Extract the [X, Y] coordinate from the center of the cell holding the provided text.  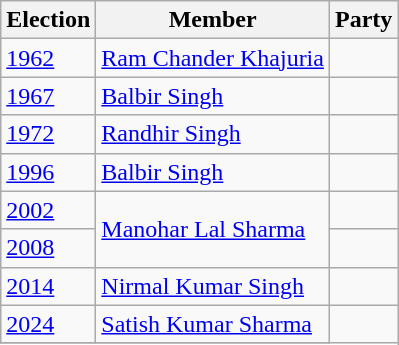
Randhir Singh [213, 134]
2014 [48, 286]
1972 [48, 134]
Ram Chander Khajuria [213, 58]
2024 [48, 324]
1962 [48, 58]
Election [48, 20]
Satish Kumar Sharma [213, 324]
1967 [48, 96]
1996 [48, 172]
2002 [48, 210]
2008 [48, 248]
Member [213, 20]
Manohar Lal Sharma [213, 229]
Party [363, 20]
Nirmal Kumar Singh [213, 286]
